Detect which cell encompasses the target text, then output its [X, Y] center coordinate. 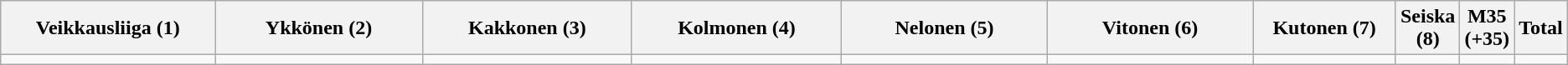
Vitonen (6) [1149, 28]
Nelonen (5) [945, 28]
Kutonen (7) [1325, 28]
Seiska (8) [1427, 28]
Ykkönen (2) [319, 28]
Veikkausliiga (1) [108, 28]
Kolmonen (4) [736, 28]
Kakkonen (3) [527, 28]
Total [1541, 28]
M35 (+35) [1488, 28]
